Return the [x, y] coordinate for the center point of the cell that contains the specified text.  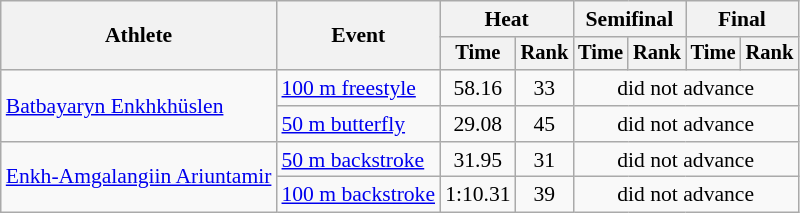
31.95 [478, 160]
58.16 [478, 88]
Athlete [139, 36]
100 m freestyle [358, 88]
50 m backstroke [358, 160]
50 m butterfly [358, 124]
1:10.31 [478, 195]
Heat [506, 19]
Final [742, 19]
31 [545, 160]
39 [545, 195]
Semifinal [629, 19]
100 m backstroke [358, 195]
Enkh-Amgalangiin Ariuntamir [139, 178]
Event [358, 36]
45 [545, 124]
33 [545, 88]
29.08 [478, 124]
Batbayaryn Enkhkhüslen [139, 106]
